Search for the cell housing the specified text and yield its (X, Y) center coordinate. 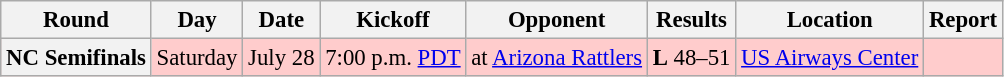
US Airways Center (830, 58)
Saturday (197, 58)
Results (691, 20)
Day (197, 20)
Kickoff (393, 20)
L 48–51 (691, 58)
at Arizona Rattlers (556, 58)
Report (964, 20)
Opponent (556, 20)
July 28 (282, 58)
Date (282, 20)
7:00 p.m. PDT (393, 58)
NC Semifinals (76, 58)
Round (76, 20)
Location (830, 20)
